Provide the (X, Y) coordinate of the cell's center where the given text is located.  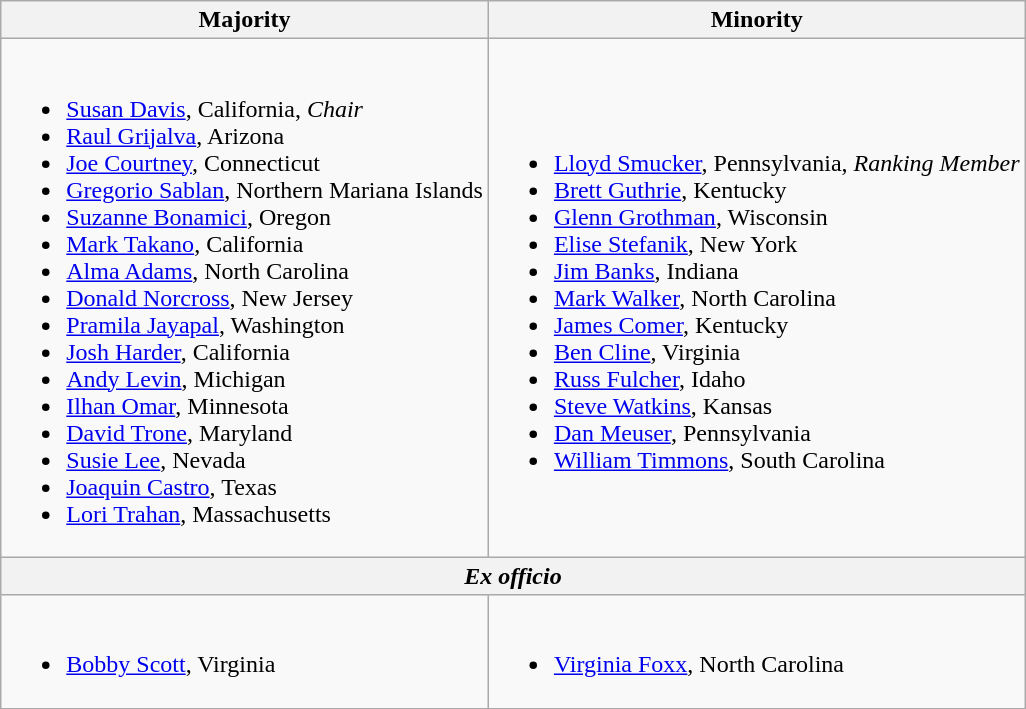
Virginia Foxx, North Carolina (756, 652)
Minority (756, 20)
Majority (245, 20)
Ex officio (513, 576)
Bobby Scott, Virginia (245, 652)
